Detect which cell encompasses the target text, then output its [x, y] center coordinate. 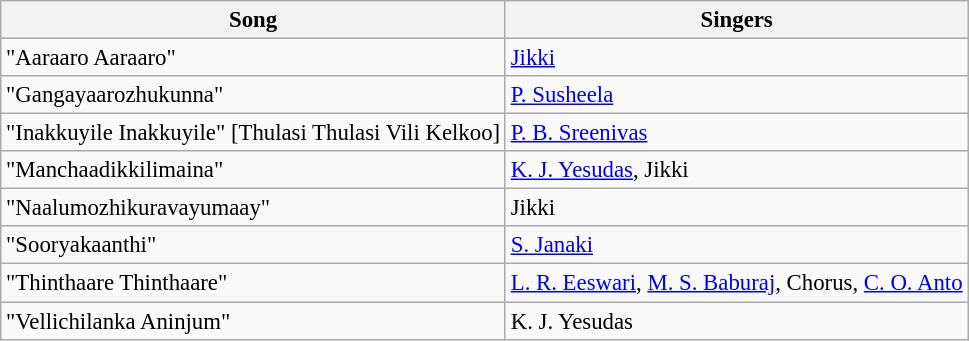
Singers [736, 20]
"Manchaadikkilimaina" [254, 170]
P. B. Sreenivas [736, 133]
"Sooryakaanthi" [254, 245]
"Aaraaro Aaraaro" [254, 58]
K. J. Yesudas, Jikki [736, 170]
"Vellichilanka Aninjum" [254, 321]
K. J. Yesudas [736, 321]
"Naalumozhikuravayumaay" [254, 208]
"Thinthaare Thinthaare" [254, 283]
L. R. Eeswari, M. S. Baburaj, Chorus, C. O. Anto [736, 283]
"Gangayaarozhukunna" [254, 95]
P. Susheela [736, 95]
S. Janaki [736, 245]
Song [254, 20]
"Inakkuyile Inakkuyile" [Thulasi Thulasi Vili Kelkoo] [254, 133]
